Capture the cell that displays the provided text and extract its (x, y) central coordinate. 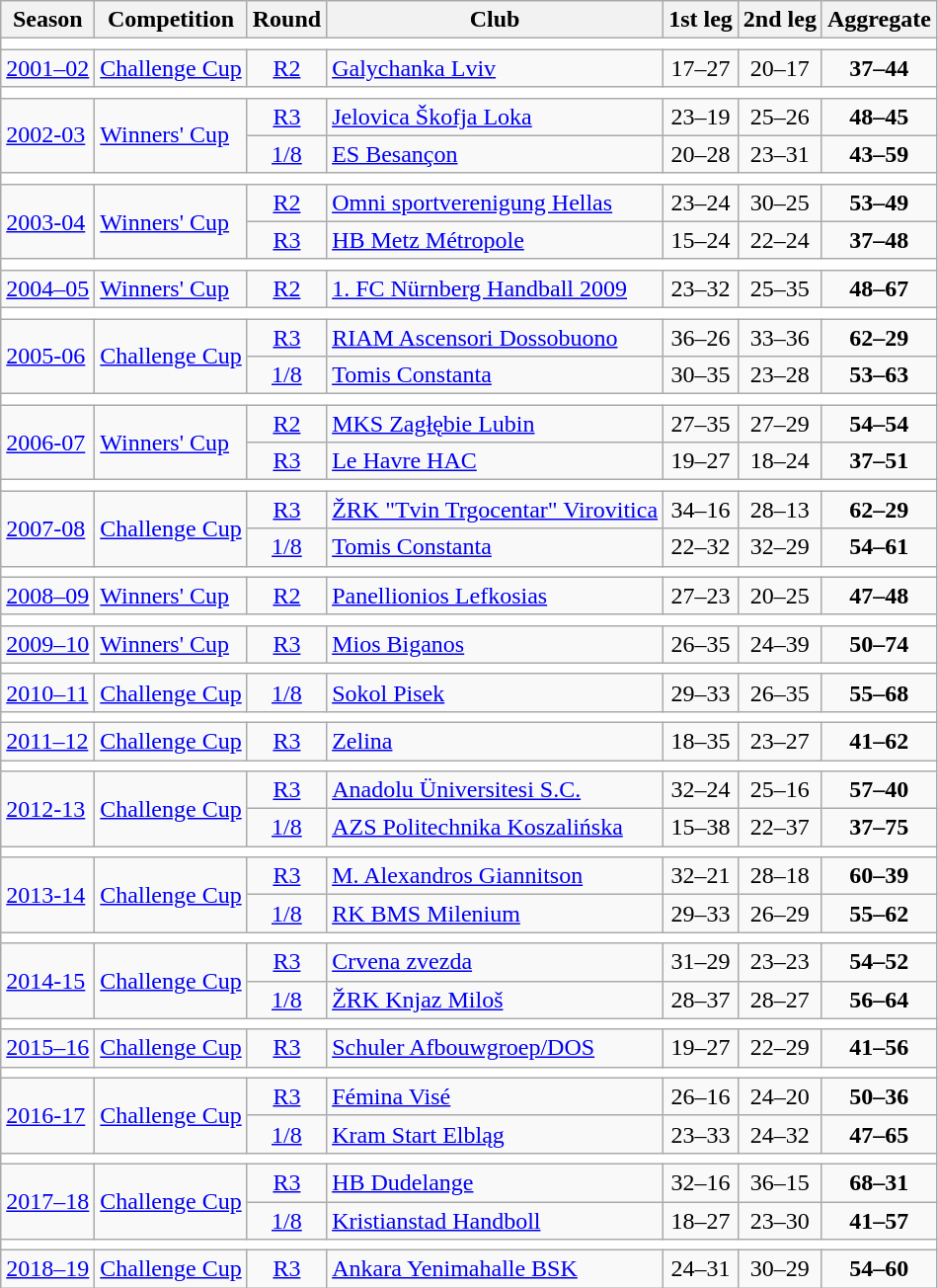
33–36 (780, 337)
2016-17 (47, 1115)
2014-15 (47, 981)
34–16 (701, 510)
2018–19 (47, 1269)
2007-08 (47, 528)
25–35 (780, 288)
20–17 (780, 68)
18–35 (701, 741)
2nd leg (780, 20)
1st leg (701, 20)
60–39 (879, 876)
28–37 (701, 1000)
2005-06 (47, 356)
28–27 (780, 1000)
47–48 (879, 596)
54–61 (879, 547)
Le Havre HAC (496, 461)
ŽRK "Tvin Trgocentar" Virovitica (496, 510)
32–24 (701, 790)
18–27 (701, 1220)
23–30 (780, 1220)
2002-03 (47, 135)
50–36 (879, 1096)
2017–18 (47, 1201)
15–38 (701, 828)
2012-13 (47, 809)
Galychanka Lviv (496, 68)
30–29 (780, 1269)
41–62 (879, 741)
2010–11 (47, 692)
Sokol Pisek (496, 692)
24–31 (701, 1269)
54–54 (879, 424)
Schuler Afbouwgroep/DOS (496, 1048)
Aggregate (879, 20)
25–16 (780, 790)
2008–09 (47, 596)
26–16 (701, 1096)
26–29 (780, 914)
22–37 (780, 828)
Club (496, 20)
2003-04 (47, 221)
2009–10 (47, 644)
M. Alexandros Giannitson (496, 876)
Mios Biganos (496, 644)
28–13 (780, 510)
2006-07 (47, 443)
Crvena zvezda (496, 962)
18–24 (780, 461)
ES Besançon (496, 154)
RK BMS Milenium (496, 914)
36–26 (701, 337)
20–25 (780, 596)
17–27 (701, 68)
Kram Start Elbląg (496, 1134)
2015–16 (47, 1048)
22–29 (780, 1048)
15–24 (701, 240)
48–45 (879, 117)
23–28 (780, 375)
20–28 (701, 154)
54–52 (879, 962)
Season (47, 20)
22–32 (701, 547)
AZS Politechnika Koszalińska (496, 828)
27–35 (701, 424)
68–31 (879, 1182)
54–60 (879, 1269)
55–62 (879, 914)
23–27 (780, 741)
41–57 (879, 1220)
53–49 (879, 202)
Kristianstad Handboll (496, 1220)
MKS Zagłębie Lubin (496, 424)
HB Dudelange (496, 1182)
31–29 (701, 962)
57–40 (879, 790)
48–67 (879, 288)
32–29 (780, 547)
2004–05 (47, 288)
Zelina (496, 741)
RIAM Ascensori Dossobuono (496, 337)
50–74 (879, 644)
36–15 (780, 1182)
23–19 (701, 117)
37–75 (879, 828)
23–24 (701, 202)
HB Metz Métropole (496, 240)
53–63 (879, 375)
1. FC Nürnberg Handball 2009 (496, 288)
30–25 (780, 202)
24–20 (780, 1096)
30–35 (701, 375)
28–18 (780, 876)
23–33 (701, 1134)
2013-14 (47, 895)
2001–02 (47, 68)
Fémina Visé (496, 1096)
27–29 (780, 424)
41–56 (879, 1048)
56–64 (879, 1000)
37–44 (879, 68)
23–32 (701, 288)
23–23 (780, 962)
Round (286, 20)
27–23 (701, 596)
43–59 (879, 154)
55–68 (879, 692)
Omni sportverenigung Hellas (496, 202)
23–31 (780, 154)
32–16 (701, 1182)
Ankara Yenimahalle BSK (496, 1269)
32–21 (701, 876)
37–48 (879, 240)
37–51 (879, 461)
47–65 (879, 1134)
Panellionios Lefkosias (496, 596)
22–24 (780, 240)
24–32 (780, 1134)
Competition (171, 20)
25–26 (780, 117)
Jelovica Škofja Loka (496, 117)
Anadolu Üniversitesi S.C. (496, 790)
ŽRK Knjaz Miloš (496, 1000)
2011–12 (47, 741)
24–39 (780, 644)
